Provide the [x, y] coordinate of the cell's center where the given text is located.  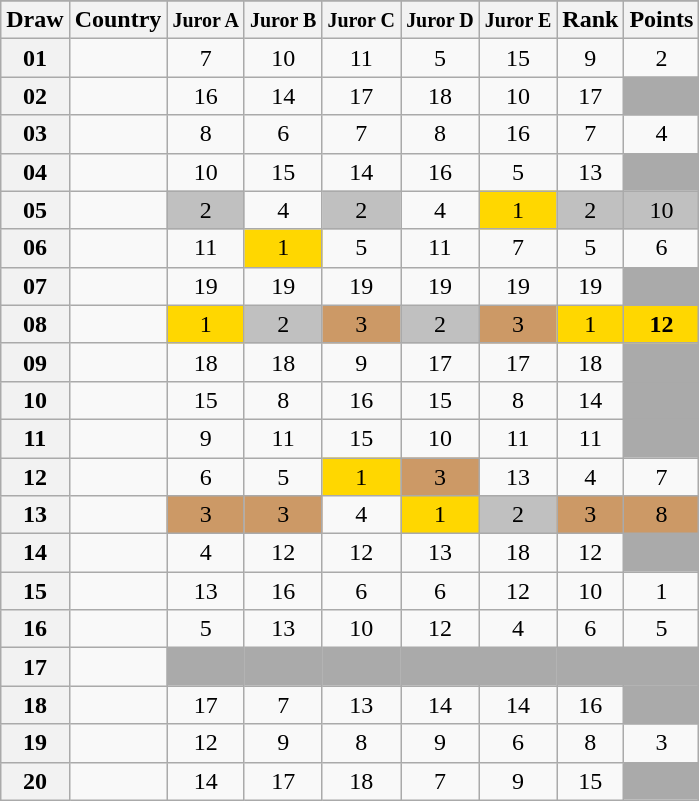
20 [35, 781]
03 [35, 134]
Points [662, 20]
Juror D [440, 20]
Draw [35, 20]
08 [35, 324]
Juror B [283, 20]
02 [35, 96]
Juror E [518, 20]
06 [35, 248]
Juror A [206, 20]
Rank [590, 20]
04 [35, 172]
Country [118, 20]
09 [35, 362]
01 [35, 58]
Juror C [362, 20]
07 [35, 286]
05 [35, 210]
